Identify which cell holds the provided text, then report its [X, Y] central coordinate. 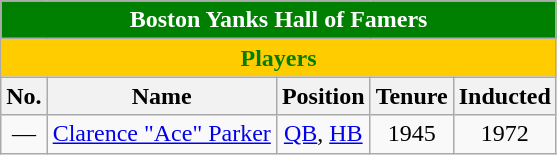
Inducted [504, 96]
1945 [412, 134]
Players [279, 58]
Tenure [412, 96]
Boston Yanks Hall of Famers [279, 20]
— [24, 134]
Clarence "Ace" Parker [162, 134]
Position [323, 96]
Name [162, 96]
1972 [504, 134]
No. [24, 96]
QB, HB [323, 134]
